Search for the cell housing the specified text and yield its (X, Y) center coordinate. 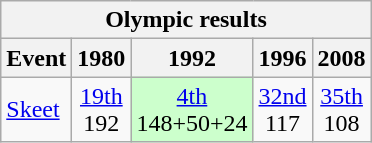
19th192 (102, 110)
Event (36, 58)
1980 (102, 58)
Skeet (36, 110)
4th148+50+24 (192, 110)
35th108 (342, 110)
1996 (282, 58)
2008 (342, 58)
32nd117 (282, 110)
Olympic results (186, 20)
1992 (192, 58)
